For the text-containing cell, return its midpoint in (X, Y) coordinate format. 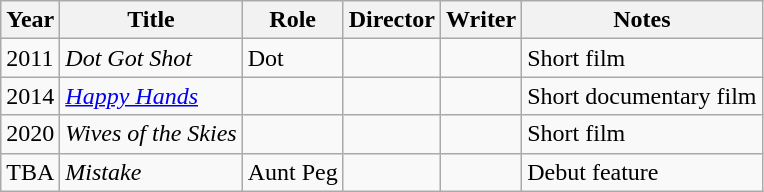
Title (151, 20)
Aunt Peg (292, 172)
2020 (30, 134)
2014 (30, 96)
Wives of the Skies (151, 134)
Notes (642, 20)
Dot Got Shot (151, 58)
Writer (480, 20)
Dot (292, 58)
Year (30, 20)
2011 (30, 58)
Director (392, 20)
Mistake (151, 172)
Happy Hands (151, 96)
Debut feature (642, 172)
Short documentary film (642, 96)
Role (292, 20)
TBA (30, 172)
